Locate the cell with the specified text and output its (x, y) center coordinate. 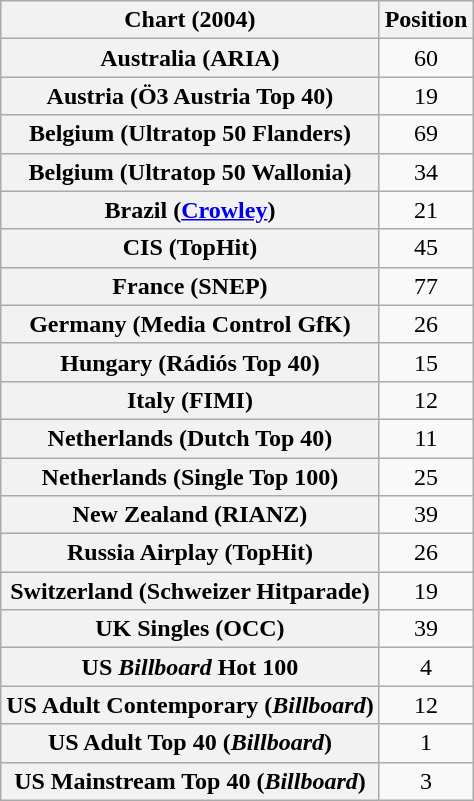
45 (426, 248)
Netherlands (Single Top 100) (190, 477)
4 (426, 667)
Belgium (Ultratop 50 Wallonia) (190, 172)
France (SNEP) (190, 286)
US Billboard Hot 100 (190, 667)
Hungary (Rádiós Top 40) (190, 362)
Germany (Media Control GfK) (190, 324)
60 (426, 58)
US Mainstream Top 40 (Billboard) (190, 781)
Italy (FIMI) (190, 400)
UK Singles (OCC) (190, 629)
Brazil (Crowley) (190, 210)
Belgium (Ultratop 50 Flanders) (190, 134)
15 (426, 362)
11 (426, 438)
3 (426, 781)
Netherlands (Dutch Top 40) (190, 438)
34 (426, 172)
77 (426, 286)
69 (426, 134)
21 (426, 210)
New Zealand (RIANZ) (190, 515)
US Adult Top 40 (Billboard) (190, 743)
US Adult Contemporary (Billboard) (190, 705)
Position (426, 20)
Switzerland (Schweizer Hitparade) (190, 591)
1 (426, 743)
Chart (2004) (190, 20)
CIS (TopHit) (190, 248)
Russia Airplay (TopHit) (190, 553)
25 (426, 477)
Australia (ARIA) (190, 58)
Austria (Ö3 Austria Top 40) (190, 96)
